Locate the cell with the specified text and output its [x, y] center coordinate. 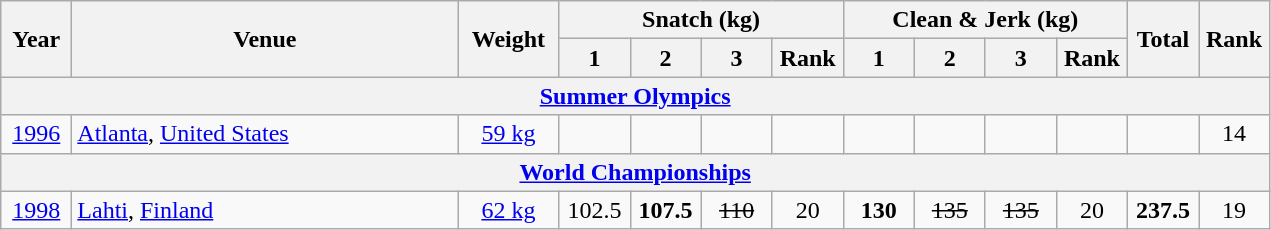
World Championships [636, 172]
Venue [265, 39]
Year [36, 39]
Lahti, Finland [265, 210]
Snatch (kg) [701, 20]
Total [1162, 39]
19 [1234, 210]
130 [878, 210]
14 [1234, 134]
Weight [508, 39]
107.5 [666, 210]
62 kg [508, 210]
Clean & Jerk (kg) [985, 20]
59 kg [508, 134]
1996 [36, 134]
1998 [36, 210]
110 [736, 210]
102.5 [594, 210]
Summer Olympics [636, 96]
Atlanta, United States [265, 134]
237.5 [1162, 210]
